Scan for the cell matching the given text and deliver its (x, y) coordinate at center. 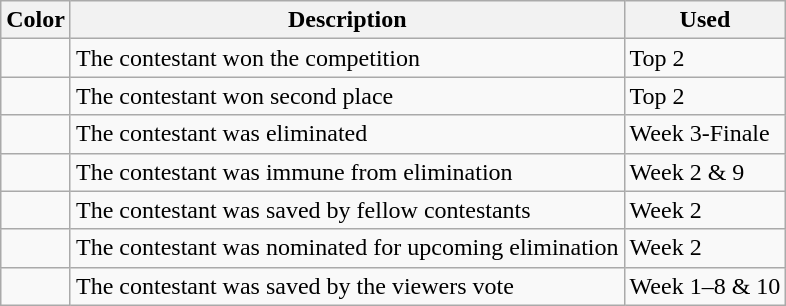
The contestant was immune from elimination (347, 172)
Week 2 & 9 (705, 172)
Week 3-Finale (705, 134)
Color (36, 20)
Used (705, 20)
Description (347, 20)
The contestant was nominated for upcoming elimination (347, 248)
The contestant was eliminated (347, 134)
The contestant won second place (347, 96)
The contestant was saved by the viewers vote (347, 286)
The contestant won the competition (347, 58)
Week 1–8 & 10 (705, 286)
The contestant was saved by fellow contestants (347, 210)
